Extract the [x, y] coordinate from the center of the cell holding the provided text.  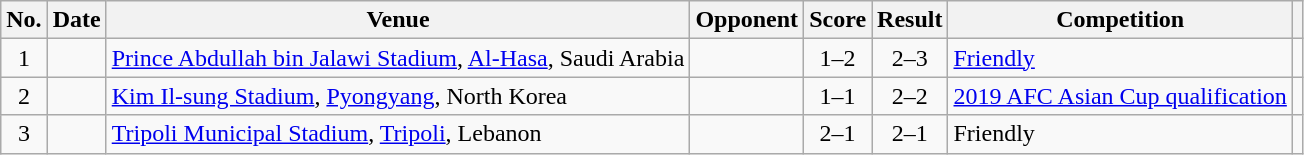
1–1 [838, 96]
2–3 [910, 58]
2–2 [910, 96]
Competition [1120, 20]
3 [24, 134]
Result [910, 20]
No. [24, 20]
Kim Il-sung Stadium, Pyongyang, North Korea [398, 96]
Venue [398, 20]
1–2 [838, 58]
Prince Abdullah bin Jalawi Stadium, Al-Hasa, Saudi Arabia [398, 58]
2 [24, 96]
2019 AFC Asian Cup qualification [1120, 96]
Opponent [747, 20]
1 [24, 58]
Score [838, 20]
Date [76, 20]
Tripoli Municipal Stadium, Tripoli, Lebanon [398, 134]
